Capture the cell that displays the provided text and extract its [X, Y] central coordinate. 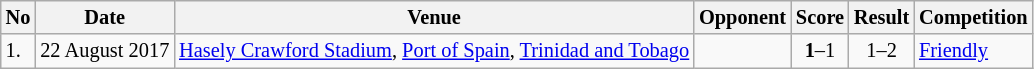
No [18, 17]
Opponent [742, 17]
Hasely Crawford Stadium, Port of Spain, Trinidad and Tobago [434, 51]
Venue [434, 17]
Friendly [973, 51]
Competition [973, 17]
Score [820, 17]
Date [104, 17]
1–1 [820, 51]
22 August 2017 [104, 51]
Result [882, 17]
1. [18, 51]
1–2 [882, 51]
